Return (x, y) of the center of cell containing provided text 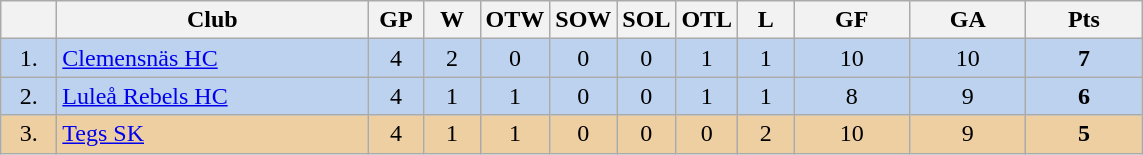
Club (212, 20)
Luleå Rebels HC (212, 96)
Clemensnäs HC (212, 58)
OTL (707, 20)
8 (852, 96)
Tegs SK (212, 134)
SOL (646, 20)
Pts (1084, 20)
6 (1084, 96)
7 (1084, 58)
5 (1084, 134)
2. (29, 96)
OTW (515, 20)
GP (396, 20)
L (766, 20)
W (452, 20)
GF (852, 20)
SOW (584, 20)
GA (968, 20)
1. (29, 58)
3. (29, 134)
